From the cell containing the given text, extract its center point as (x, y) coordinate. 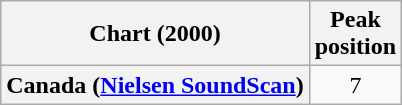
Chart (2000) (155, 34)
Canada (Nielsen SoundScan) (155, 85)
Peakposition (355, 34)
7 (355, 85)
